Provide the (x, y) coordinate of the cell's center where the given text is located.  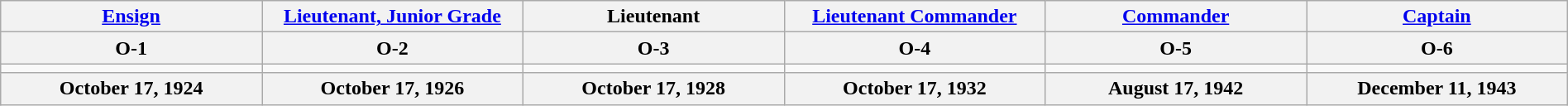
O-6 (1437, 48)
August 17, 1942 (1176, 89)
Lieutenant (653, 17)
Lieutenant Commander (915, 17)
O-2 (392, 48)
October 17, 1926 (392, 89)
O-1 (131, 48)
October 17, 1932 (915, 89)
Commander (1176, 17)
Captain (1437, 17)
October 17, 1928 (653, 89)
October 17, 1924 (131, 89)
O-5 (1176, 48)
O-4 (915, 48)
Ensign (131, 17)
December 11, 1943 (1437, 89)
O-3 (653, 48)
Lieutenant, Junior Grade (392, 17)
